Return the [X, Y] coordinate for the center point of the cell that contains the specified text.  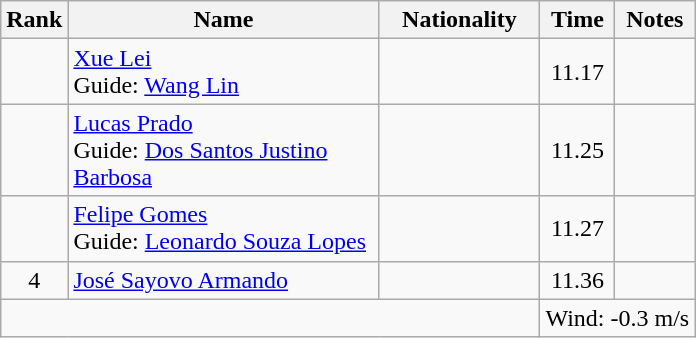
Rank [34, 20]
Notes [655, 20]
Xue LeiGuide: Wang Lin [224, 72]
4 [34, 280]
José Sayovo Armando [224, 280]
11.36 [578, 280]
11.17 [578, 72]
11.27 [578, 228]
Name [224, 20]
11.25 [578, 150]
Nationality [460, 20]
Time [578, 20]
Wind: -0.3 m/s [618, 318]
Lucas PradoGuide: Dos Santos Justino Barbosa [224, 150]
Felipe GomesGuide: Leonardo Souza Lopes [224, 228]
